Extract the [x, y] coordinate from the center of the cell holding the provided text.  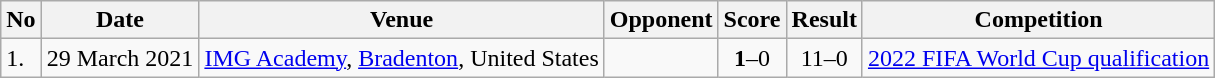
Venue [402, 20]
IMG Academy, Bradenton, United States [402, 58]
Score [752, 20]
Date [120, 20]
Competition [1038, 20]
Result [824, 20]
1. [21, 58]
29 March 2021 [120, 58]
Opponent [661, 20]
1–0 [752, 58]
No [21, 20]
11–0 [824, 58]
2022 FIFA World Cup qualification [1038, 58]
